Detect which cell encompasses the target text, then output its [X, Y] center coordinate. 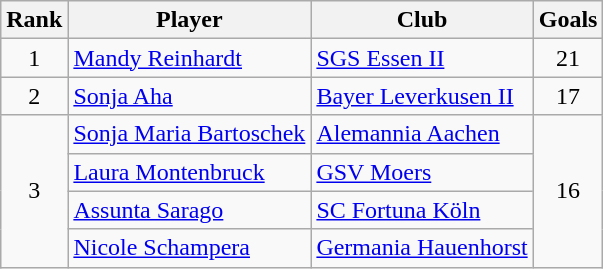
Germania Hauenhorst [422, 248]
17 [568, 96]
3 [34, 191]
GSV Moers [422, 172]
SGS Essen II [422, 58]
Rank [34, 20]
SC Fortuna Köln [422, 210]
Nicole Schampera [190, 248]
Laura Montenbruck [190, 172]
Mandy Reinhardt [190, 58]
16 [568, 191]
Bayer Leverkusen II [422, 96]
21 [568, 58]
Alemannia Aachen [422, 134]
Club [422, 20]
Assunta Sarago [190, 210]
2 [34, 96]
Goals [568, 20]
1 [34, 58]
Player [190, 20]
Sonja Maria Bartoschek [190, 134]
Sonja Aha [190, 96]
